Determine the (X, Y) coordinate at the center of the cell enclosing the given text.  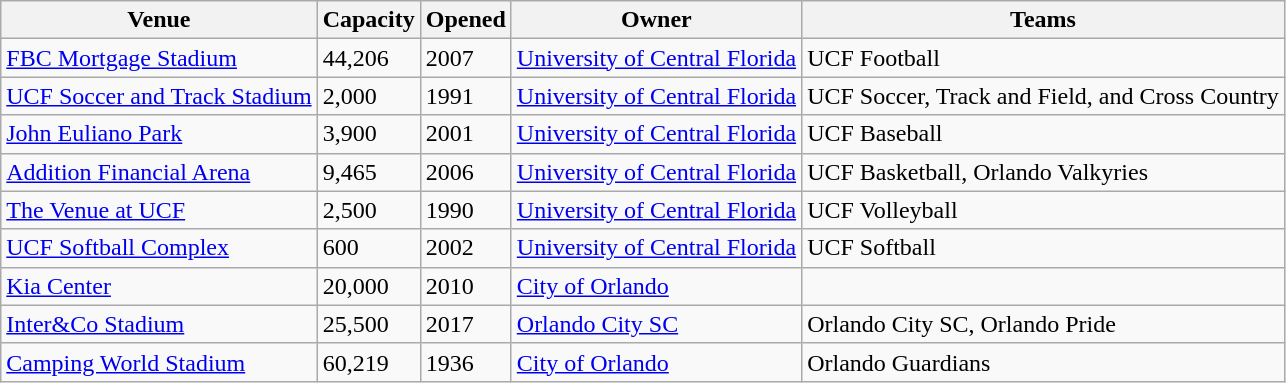
9,465 (368, 172)
2010 (466, 286)
20,000 (368, 286)
2002 (466, 248)
2006 (466, 172)
60,219 (368, 362)
UCF Soccer, Track and Field, and Cross Country (1044, 96)
Orlando City SC (656, 324)
Opened (466, 20)
600 (368, 248)
UCF Basketball, Orlando Valkyries (1044, 172)
John Euliano Park (159, 134)
1936 (466, 362)
2007 (466, 58)
Orlando City SC, Orlando Pride (1044, 324)
Owner (656, 20)
2,000 (368, 96)
Orlando Guardians (1044, 362)
2017 (466, 324)
UCF Baseball (1044, 134)
1991 (466, 96)
Venue (159, 20)
2001 (466, 134)
Kia Center (159, 286)
44,206 (368, 58)
2,500 (368, 210)
UCF Soccer and Track Stadium (159, 96)
Inter&Co Stadium (159, 324)
1990 (466, 210)
The Venue at UCF (159, 210)
UCF Football (1044, 58)
UCF Softball (1044, 248)
FBC Mortgage Stadium (159, 58)
Teams (1044, 20)
25,500 (368, 324)
UCF Softball Complex (159, 248)
Capacity (368, 20)
Addition Financial Arena (159, 172)
3,900 (368, 134)
Camping World Stadium (159, 362)
UCF Volleyball (1044, 210)
